Output the [X, Y] coordinate of the center of the cell containing the given text.  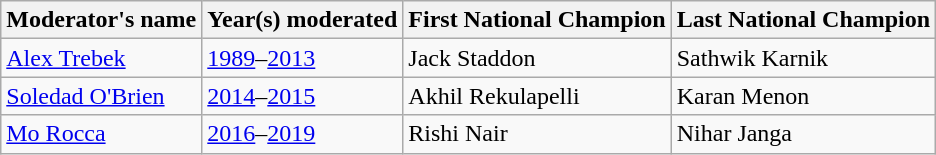
Jack Staddon [537, 58]
Soledad O'Brien [102, 96]
1989–2013 [302, 58]
First National Champion [537, 20]
2014–2015 [302, 96]
Karan Menon [803, 96]
Mo Rocca [102, 134]
Moderator's name [102, 20]
Sathwik Karnik [803, 58]
Akhil Rekulapelli [537, 96]
Nihar Janga [803, 134]
Year(s) moderated [302, 20]
Rishi Nair [537, 134]
2016–2019 [302, 134]
Alex Trebek [102, 58]
Last National Champion [803, 20]
